From the cell containing the given text, extract its center point as (x, y) coordinate. 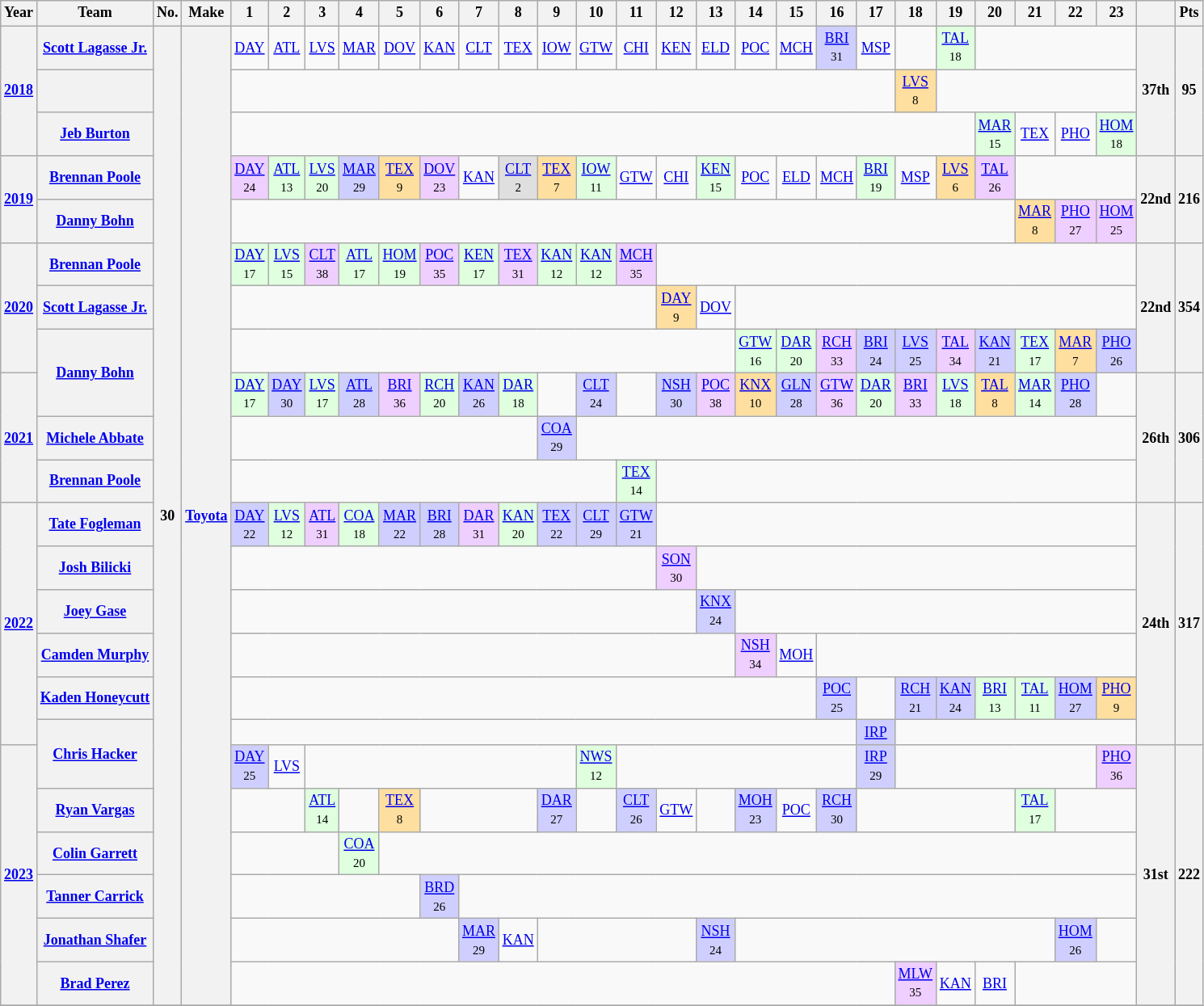
7 (479, 13)
BRI28 (440, 524)
HOM26 (1075, 941)
12 (676, 13)
Jeb Burton (95, 134)
CLT26 (636, 810)
RCH20 (440, 394)
MCH35 (636, 264)
DAY24 (250, 178)
TEX22 (557, 524)
Brad Perez (95, 983)
2 (287, 13)
21 (1035, 13)
306 (1189, 438)
COA20 (360, 853)
Team (95, 13)
2022 (19, 624)
Kaden Honeycutt (95, 698)
30 (168, 516)
PHO27 (1075, 221)
NWS12 (596, 767)
BRI36 (399, 394)
Josh Bilicki (95, 568)
2021 (19, 438)
37th (1156, 90)
Joey Gase (95, 612)
ATL31 (322, 524)
NSH34 (755, 655)
NSH24 (716, 941)
MAR8 (1035, 221)
PHO36 (1117, 767)
2020 (19, 307)
TAL11 (1035, 698)
MAR15 (995, 134)
KEN (676, 48)
KAN24 (955, 698)
Year (19, 13)
MAR14 (1035, 394)
TAL8 (995, 394)
HOM19 (399, 264)
3 (322, 13)
ATL (287, 48)
354 (1189, 307)
RCH33 (837, 351)
LVS25 (915, 351)
LVS12 (287, 524)
2019 (19, 199)
PHO26 (1117, 351)
DOV23 (440, 178)
23 (1117, 13)
RCH30 (837, 810)
SON30 (676, 568)
DAR18 (518, 394)
LVS6 (955, 178)
LVS8 (915, 91)
IRP29 (876, 767)
Make (207, 13)
No. (168, 13)
BRD26 (440, 897)
HOM27 (1075, 698)
22 (1075, 13)
BRI19 (876, 178)
GTW16 (755, 351)
MAR7 (1075, 351)
DAY30 (287, 394)
IRP (876, 732)
POC38 (716, 394)
18 (915, 13)
DAY9 (676, 308)
COA29 (557, 438)
GTW36 (837, 394)
KEN17 (479, 264)
BRI24 (876, 351)
BRI (995, 983)
MAR (360, 48)
MOH23 (755, 810)
17 (876, 13)
LVS20 (322, 178)
20 (995, 13)
DAY22 (250, 524)
6 (440, 13)
Chris Hacker (95, 755)
GTW21 (636, 524)
TEX8 (399, 810)
TAL26 (995, 178)
KAN20 (518, 524)
BRI33 (915, 394)
TEX14 (636, 482)
13 (716, 13)
4 (360, 13)
TAL18 (955, 48)
RCH21 (915, 698)
ATL14 (322, 810)
TEX17 (1035, 351)
TEX31 (518, 264)
Jonathan Shafer (95, 941)
9 (557, 13)
POC35 (440, 264)
Colin Garrett (95, 853)
ATL28 (360, 394)
GLN28 (797, 394)
MAR22 (399, 524)
ATL13 (287, 178)
CLT2 (518, 178)
KNX24 (716, 612)
5 (399, 13)
DAR27 (557, 810)
TEX9 (399, 178)
14 (755, 13)
Pts (1189, 13)
Toyota (207, 516)
KAN26 (479, 394)
CLT29 (596, 524)
Tate Fogleman (95, 524)
8 (518, 13)
Michele Abbate (95, 438)
BRI13 (995, 698)
10 (596, 13)
LVS17 (322, 394)
KAN21 (995, 351)
CLT (479, 48)
ATL17 (360, 264)
POC25 (837, 698)
TAL17 (1035, 810)
KEN15 (716, 178)
15 (797, 13)
317 (1189, 624)
PHO9 (1117, 698)
DAY25 (250, 767)
BRI31 (837, 48)
CLT24 (596, 394)
IOW (557, 48)
MOH (797, 655)
COA18 (360, 524)
31st (1156, 875)
KNX10 (755, 394)
IOW11 (596, 178)
2018 (19, 90)
DAR31 (479, 524)
95 (1189, 90)
26th (1156, 438)
PHO28 (1075, 394)
11 (636, 13)
PHO (1075, 134)
LVS18 (955, 394)
19 (955, 13)
Camden Murphy (95, 655)
HOM25 (1117, 221)
2023 (19, 875)
CLT38 (322, 264)
Ryan Vargas (95, 810)
DAY (250, 48)
NSH30 (676, 394)
222 (1189, 875)
LVS15 (287, 264)
TAL34 (955, 351)
TEX7 (557, 178)
MLW35 (915, 983)
24th (1156, 624)
1 (250, 13)
16 (837, 13)
HOM18 (1117, 134)
216 (1189, 199)
Tanner Carrick (95, 897)
